Capture the cell that displays the provided text and extract its (x, y) central coordinate. 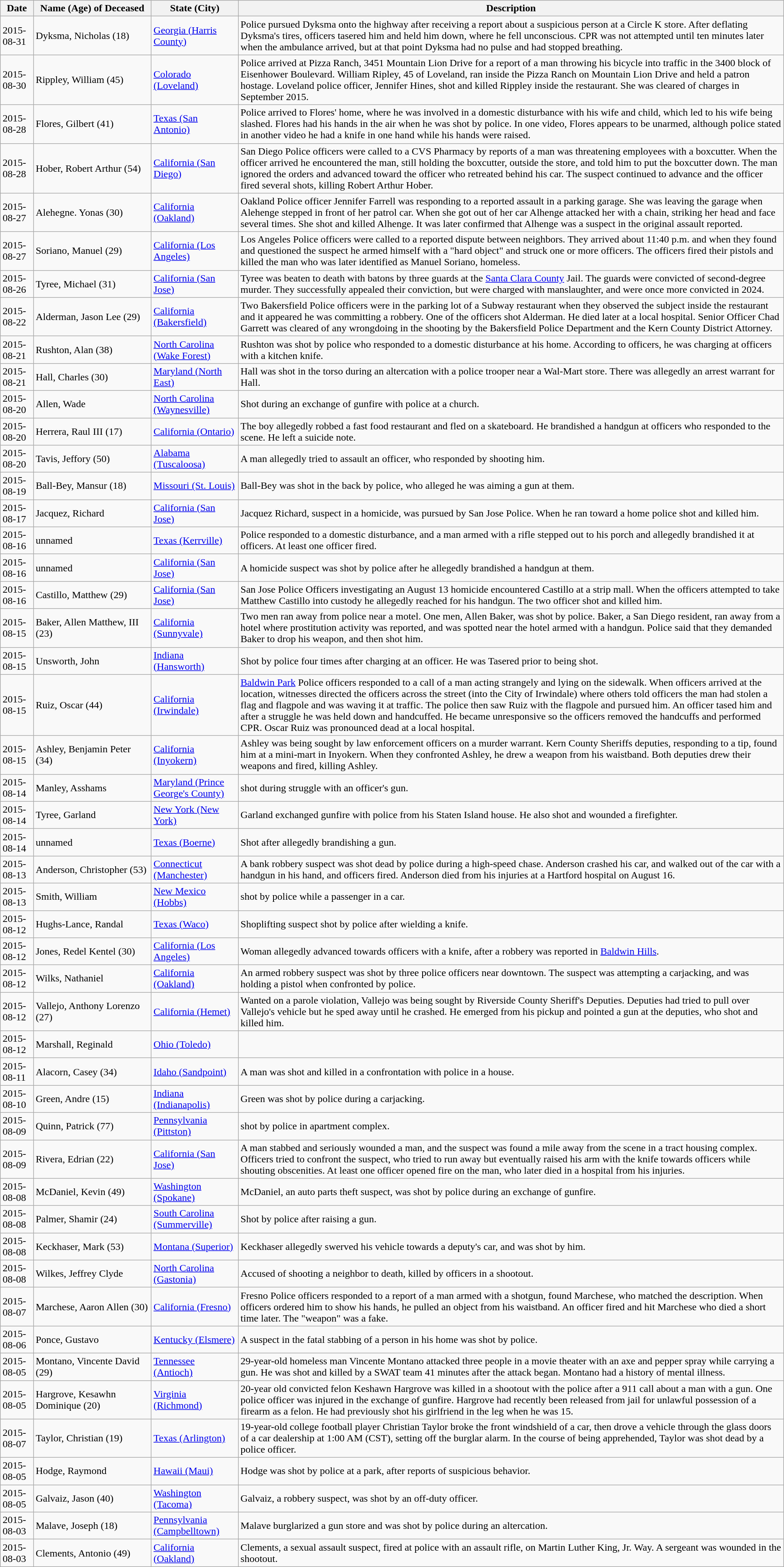
Hawaii (Maui) (195, 1471)
2015-08-22 (17, 317)
Taylor, Christian (19) (92, 1438)
North Carolina (Wake Forest) (195, 349)
Smith, William (92, 896)
Pennsylvania (Pittston) (195, 1126)
Dyksma, Nicholas (18) (92, 36)
Vallejo, Anthony Lorenzo (27) (92, 1012)
Pennsylvania (Campbelltown) (195, 1526)
Accused of shooting a neighbor to death, killed by officers in a shootout. (511, 1273)
Ruiz, Oscar (44) (92, 705)
Marshall, Reginald (92, 1045)
Jones, Redel Kentel (30) (92, 952)
A man allegedly tried to assault an officer, who responded by shooting him. (511, 459)
Tennessee (Antioch) (195, 1366)
Georgia (Harris County) (195, 36)
Hargrove, Kesawhn Dominique (20) (92, 1400)
Indiana (Indianapolis) (195, 1099)
Connecticut (Manchester) (195, 870)
New Mexico (Hobbs) (195, 896)
2015-08-19 (17, 486)
Rushton, Alan (38) (92, 349)
shot during struggle with an officer's gun. (511, 787)
Montano, Vincente David (29) (92, 1366)
2015-08-26 (17, 284)
Anderson, Christopher (53) (92, 870)
California (Irwindale) (195, 705)
Shoplifting suspect shot by police after wielding a knife. (511, 924)
Herrera, Raul III (17) (92, 431)
Wilks, Nathaniel (92, 978)
Keckhaser allegedly swerved his vehicle towards a deputy's car, and was shot by him. (511, 1247)
Shot after allegedly brandishing a gun. (511, 842)
Texas (Arlington) (195, 1438)
North Carolina (Waynesville) (195, 404)
Malave, Joseph (18) (92, 1526)
Texas (Kerrville) (195, 540)
North Carolina (Gastonia) (195, 1273)
California (Hemet) (195, 1012)
Indiana (Hansworth) (195, 661)
Marchese, Aaron Allen (30) (92, 1306)
Alacorn, Casey (34) (92, 1071)
Rippley, William (45) (92, 80)
California (Ontario) (195, 431)
Texas (Boerne) (195, 842)
2015-08-06 (17, 1340)
Tyree, Michael (31) (92, 284)
Rivera, Edrian (22) (92, 1159)
California (Sunnyvale) (195, 628)
2015-08-10 (17, 1099)
Shot during an exchange of gunfire with police at a church. (511, 404)
2015-08-11 (17, 1071)
Allen, Wade (92, 404)
Washington (Tacoma) (195, 1499)
Clements, Antonio (49) (92, 1553)
Montana (Superior) (195, 1247)
Tyree, Garland (92, 815)
California (San Diego) (195, 168)
2015-08-30 (17, 80)
California (Bakersfield) (195, 317)
Virginia (Richmond) (195, 1400)
A man was shot and killed in a confrontation with police in a house. (511, 1071)
Green was shot by police during a carjacking. (511, 1099)
Hall was shot in the torso during an altercation with a police trooper near a Wal-Mart store. There was allegedly an arrest warrant for Hall. (511, 377)
Malave burglarized a gun store and was shot by police during an altercation. (511, 1526)
Ball-Bey was shot in the back by police, who alleged he was aiming a gun at them. (511, 486)
Ohio (Toledo) (195, 1045)
Alehegne. Yonas (30) (92, 212)
Colorado (Loveland) (195, 80)
Ball-Bey, Mansur (18) (92, 486)
Woman allegedly advanced towards officers with a knife, after a robbery was reported in Baldwin Hills. (511, 952)
Alabama (Tuscaloosa) (195, 459)
California (Fresno) (195, 1306)
Galvaiz, Jason (40) (92, 1499)
Jacquez, Richard (92, 514)
South Carolina (Summerville) (195, 1219)
McDaniel, Kevin (49) (92, 1192)
Shot by police after raising a gun. (511, 1219)
New York (New York) (195, 815)
Soriano, Manuel (29) (92, 251)
Jacquez Richard, suspect in a homicide, was pursued by San Jose Police. When he ran toward a home police shot and killed him. (511, 514)
Keckhaser, Mark (53) (92, 1247)
Kentucky (Elsmere) (195, 1340)
Flores, Gilbert (41) (92, 124)
Castillo, Matthew (29) (92, 595)
Baker, Allen Matthew, III (23) (92, 628)
Texas (Waco) (195, 924)
Description (511, 8)
Ponce, Gustavo (92, 1340)
Washington (Spokane) (195, 1192)
shot by police in apartment complex. (511, 1126)
Date (17, 8)
Hall, Charles (30) (92, 377)
McDaniel, an auto parts theft suspect, was shot by police during an exchange of gunfire. (511, 1192)
2015-08-31 (17, 36)
Shot by police four times after charging at an officer. He was Tasered prior to being shot. (511, 661)
Manley, Asshams (92, 787)
Name (Age) of Deceased (92, 8)
Texas (San Antonio) (195, 124)
Clements, a sexual assault suspect, fired at police with an assault rifle, on Martin Luther King, Jr. Way. A sergeant was wounded in the shootout. (511, 1553)
State (City) (195, 8)
Idaho (Sandpoint) (195, 1071)
Hober, Robert Arthur (54) (92, 168)
2015-08-17 (17, 514)
Hodge was shot by police at a park, after reports of suspicious behavior. (511, 1471)
Maryland (North East) (195, 377)
Hodge, Raymond (92, 1471)
A homicide suspect was shot by police after he allegedly brandished a handgun at them. (511, 568)
Ashley, Benjamin Peter (34) (92, 755)
Wilkes, Jeffrey Clyde (92, 1273)
California (Inyokern) (195, 755)
Palmer, Shamir (24) (92, 1219)
Tavis, Jeffory (50) (92, 459)
shot by police while a passenger in a car. (511, 896)
Quinn, Patrick (77) (92, 1126)
Garland exchanged gunfire with police from his Staten Island house. He also shot and wounded a firefighter. (511, 815)
Hughs-Lance, Randal (92, 924)
Galvaiz, a robbery suspect, was shot by an off-duty officer. (511, 1499)
Unsworth, John (92, 661)
Missouri (St. Louis) (195, 486)
Green, Andre (15) (92, 1099)
A suspect in the fatal stabbing of a person in his home was shot by police. (511, 1340)
Alderman, Jason Lee (29) (92, 317)
Maryland (Prince George's County) (195, 787)
